Search for the cell housing the specified text and yield its [X, Y] center coordinate. 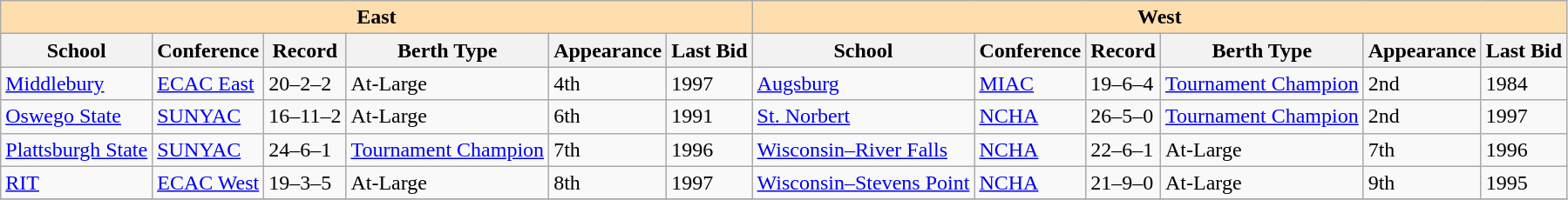
RIT [77, 183]
9th [1422, 183]
20–2–2 [305, 83]
West [1159, 17]
Augsburg [863, 83]
1984 [1524, 83]
24–6–1 [305, 150]
East [377, 17]
Wisconsin–Stevens Point [863, 183]
Middlebury [77, 83]
4th [608, 83]
6th [608, 117]
26–5–0 [1123, 117]
19–6–4 [1123, 83]
Wisconsin–River Falls [863, 150]
1995 [1524, 183]
ECAC East [208, 83]
16–11–2 [305, 117]
1991 [709, 117]
19–3–5 [305, 183]
Oswego State [77, 117]
MIAC [1030, 83]
22–6–1 [1123, 150]
21–9–0 [1123, 183]
Plattsburgh State [77, 150]
ECAC West [208, 183]
8th [608, 183]
St. Norbert [863, 117]
